Return (x, y) of the center of cell containing provided text 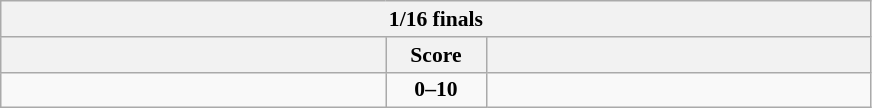
1/16 finals (436, 19)
Score (436, 55)
0–10 (436, 90)
